Search for the cell housing the specified text and yield its (x, y) center coordinate. 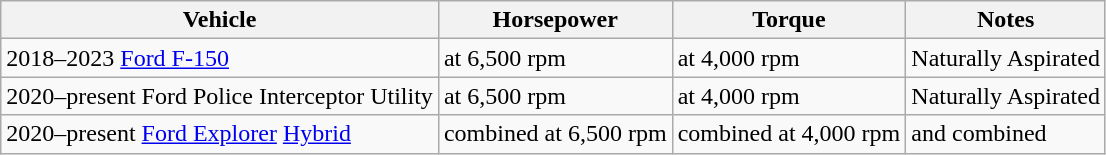
2020–present Ford Explorer Hybrid (220, 134)
Torque (789, 20)
and combined (1006, 134)
Notes (1006, 20)
Horsepower (555, 20)
Vehicle (220, 20)
2020–present Ford Police Interceptor Utility (220, 96)
combined at 6,500 rpm (555, 134)
2018–2023 Ford F-150 (220, 58)
combined at 4,000 rpm (789, 134)
